Return [X, Y] of the center of cell containing provided text 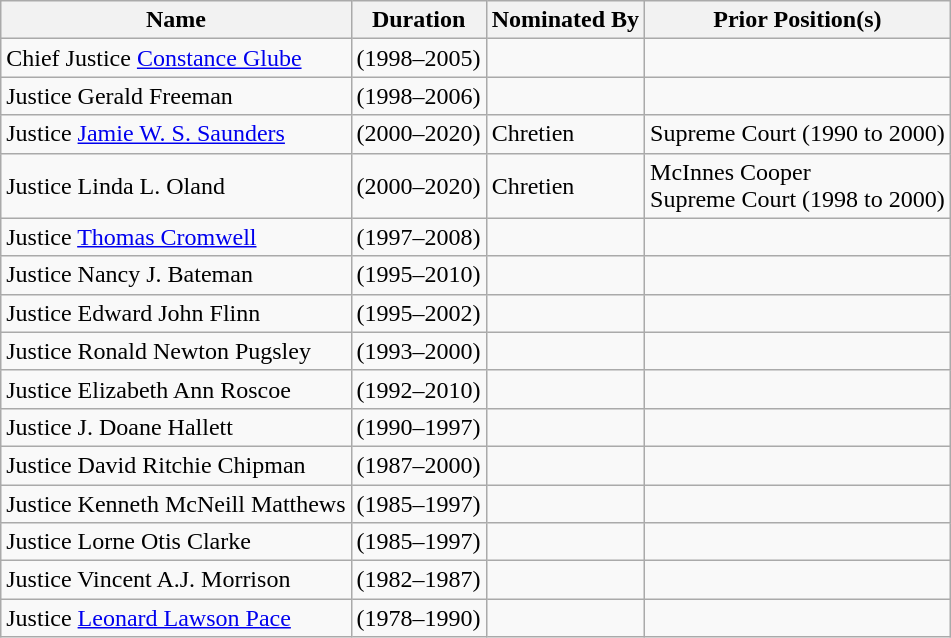
Justice Vincent A.J. Morrison [176, 580]
(1997–2008) [418, 237]
(1992–2010) [418, 389]
Justice Elizabeth Ann Roscoe [176, 389]
Justice Nancy J. Bateman [176, 275]
(1998–2005) [418, 58]
(1987–2000) [418, 465]
Name [176, 20]
(1998–2006) [418, 96]
McInnes Cooper Supreme Court (1998 to 2000) [798, 186]
Justice Leonard Lawson Pace [176, 618]
Duration [418, 20]
(1995–2002) [418, 313]
(1995–2010) [418, 275]
Chief Justice Constance Glube [176, 58]
(1978–1990) [418, 618]
Justice Lorne Otis Clarke [176, 542]
Justice J. Doane Hallett [176, 427]
Justice Linda L. Oland [176, 186]
(1990–1997) [418, 427]
Justice Edward John Flinn [176, 313]
(1993–2000) [418, 351]
Justice Thomas Cromwell [176, 237]
Justice Ronald Newton Pugsley [176, 351]
Nominated By [565, 20]
Justice David Ritchie Chipman [176, 465]
(1982–1987) [418, 580]
Supreme Court (1990 to 2000) [798, 134]
Justice Jamie W. S. Saunders [176, 134]
Justice Gerald Freeman [176, 96]
Justice Kenneth McNeill Matthews [176, 503]
Prior Position(s) [798, 20]
